For the text-containing cell, return its midpoint in [X, Y] coordinate format. 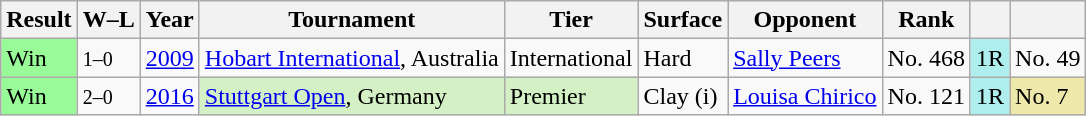
No. 121 [926, 96]
Year [170, 20]
1–0 [108, 58]
Rank [926, 20]
No. 7 [1048, 96]
Opponent [805, 20]
Clay (i) [683, 96]
Result [39, 20]
W–L [108, 20]
Surface [683, 20]
International [571, 58]
No. 468 [926, 58]
Louisa Chirico [805, 96]
Tier [571, 20]
Hard [683, 58]
Hobart International, Australia [352, 58]
Premier [571, 96]
Sally Peers [805, 58]
Stuttgart Open, Germany [352, 96]
2009 [170, 58]
No. 49 [1048, 58]
Tournament [352, 20]
2016 [170, 96]
2–0 [108, 96]
